Extract the (x, y) coordinate from the center of the cell holding the provided text.  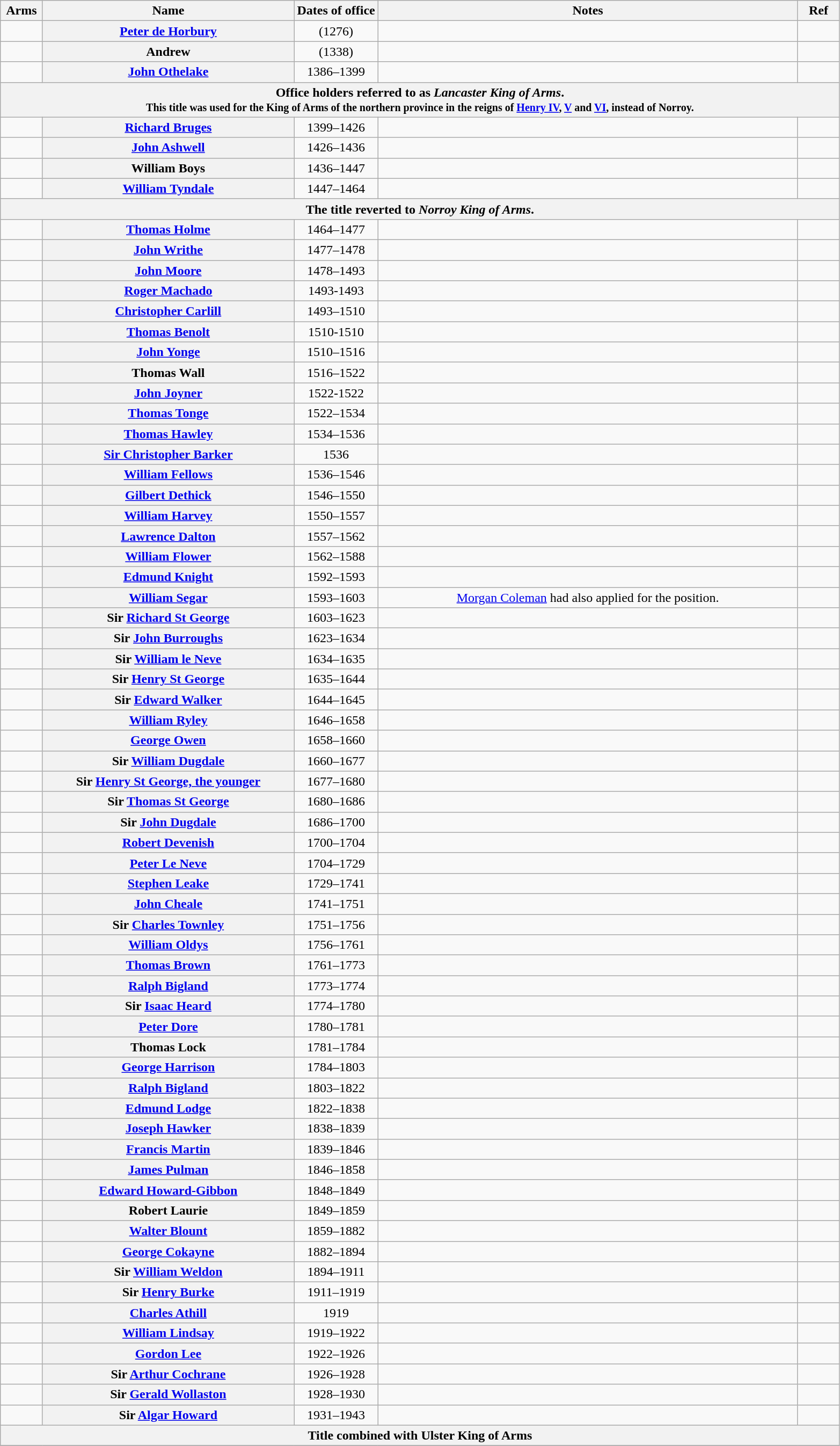
1493-1493 (336, 291)
Dates of office (336, 11)
The title reverted to Norroy King of Arms. (420, 209)
Thomas Holme (169, 229)
1534–1536 (336, 434)
1562–1588 (336, 556)
Sir Henry Burke (169, 1292)
Robert Devenish (169, 842)
1447–1464 (336, 188)
1761–1773 (336, 965)
1522–1534 (336, 413)
1644–1645 (336, 700)
George Cokayne (169, 1252)
1839–1846 (336, 1149)
1680–1686 (336, 802)
1751–1756 (336, 924)
Edward Howard-Gibbon (169, 1190)
1593–1603 (336, 598)
Robert Laurie (169, 1210)
1704–1729 (336, 863)
William Lindsay (169, 1333)
John Joyner (169, 393)
John Ashwell (169, 148)
Edmund Lodge (169, 1108)
1646–1658 (336, 720)
1848–1849 (336, 1190)
William Tyndale (169, 188)
Sir Isaac Heard (169, 1006)
1477–1478 (336, 250)
William Flower (169, 556)
Sir John Dugdale (169, 822)
1780–1781 (336, 1027)
Ref (819, 11)
Sir Henry St George (169, 679)
1859–1882 (336, 1231)
1660–1677 (336, 761)
Sir Arthur Cochrane (169, 1374)
1510-1510 (336, 332)
Sir William le Neve (169, 659)
1822–1838 (336, 1108)
1894–1911 (336, 1272)
Sir Gerald Wollaston (169, 1394)
Sir Charles Townley (169, 924)
1741–1751 (336, 904)
Peter Dore (169, 1027)
1623–1634 (336, 638)
1522-1522 (336, 393)
Title combined with Ulster King of Arms (420, 1435)
William Boys (169, 168)
Sir Thomas St George (169, 802)
1926–1928 (336, 1374)
Gordon Lee (169, 1354)
Sir John Burroughs (169, 638)
William Oldys (169, 945)
John Cheale (169, 904)
Thomas Hawley (169, 434)
1838–1839 (336, 1129)
Peter Le Neve (169, 863)
1756–1761 (336, 945)
1550–1557 (336, 515)
1399–1426 (336, 127)
1846–1858 (336, 1169)
1919 (336, 1313)
1510–1516 (336, 352)
1493–1510 (336, 311)
1426–1436 (336, 148)
1592–1593 (336, 577)
1603–1623 (336, 618)
1774–1780 (336, 1006)
1536–1546 (336, 475)
1781–1784 (336, 1047)
Lawrence Dalton (169, 536)
Sir Algar Howard (169, 1415)
1700–1704 (336, 842)
George Harrison (169, 1067)
1635–1644 (336, 679)
William Harvey (169, 515)
1729–1741 (336, 883)
Charles Athill (169, 1313)
John Moore (169, 270)
Francis Martin (169, 1149)
Joseph Hawker (169, 1129)
Roger Machado (169, 291)
Sir Henry St George, the younger (169, 781)
Thomas Lock (169, 1047)
Sir Richard St George (169, 618)
Walter Blount (169, 1231)
Sir William Weldon (169, 1272)
1849–1859 (336, 1210)
George Owen (169, 740)
John Writhe (169, 250)
1464–1477 (336, 229)
Thomas Benolt (169, 332)
Sir Christopher Barker (169, 454)
Edmund Knight (169, 577)
Stephen Leake (169, 883)
Name (169, 11)
Peter de Horbury (169, 31)
1436–1447 (336, 168)
Andrew (169, 52)
1557–1562 (336, 536)
1686–1700 (336, 822)
1928–1930 (336, 1394)
Sir Edward Walker (169, 700)
Arms (21, 11)
1658–1660 (336, 740)
William Fellows (169, 475)
James Pulman (169, 1169)
1882–1894 (336, 1252)
Notes (588, 11)
John Othelake (169, 72)
John Yonge (169, 352)
1803–1822 (336, 1088)
Thomas Tonge (169, 413)
1386–1399 (336, 72)
Richard Bruges (169, 127)
1546–1550 (336, 495)
Thomas Wall (169, 373)
William Segar (169, 598)
(1276) (336, 31)
(1338) (336, 52)
Gilbert Dethick (169, 495)
1911–1919 (336, 1292)
1634–1635 (336, 659)
1677–1680 (336, 781)
Christopher Carlill (169, 311)
1922–1926 (336, 1354)
1931–1943 (336, 1415)
Thomas Brown (169, 965)
1478–1493 (336, 270)
1784–1803 (336, 1067)
1516–1522 (336, 373)
1919–1922 (336, 1333)
Sir William Dugdale (169, 761)
William Ryley (169, 720)
1536 (336, 454)
1773–1774 (336, 986)
Morgan Coleman had also applied for the position. (588, 598)
